Return the [x, y] coordinate for the center point of the cell that contains the specified text.  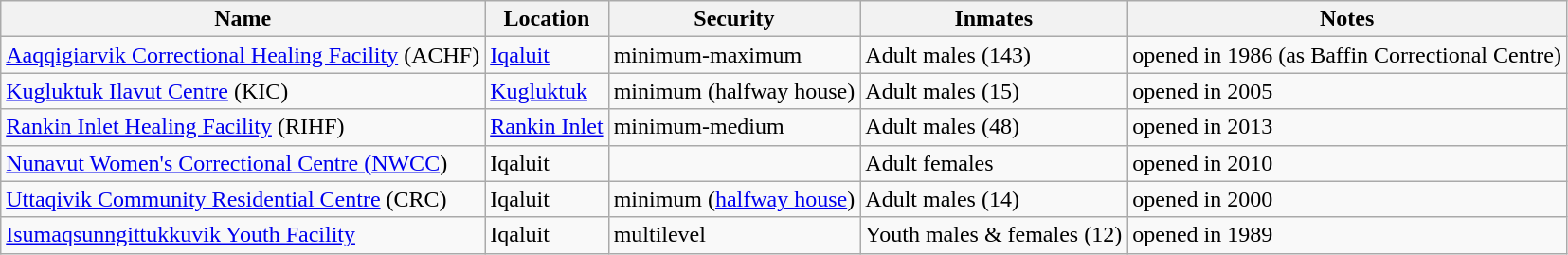
Name [243, 19]
Nunavut Women's Correctional Centre (NWCC) [243, 163]
Adult males (143) [994, 55]
Rankin Inlet Healing Facility (RIHF) [243, 127]
Inmates [994, 19]
opened in 2005 [1347, 91]
Security [734, 19]
Uttaqivik Community Residential Centre (CRC) [243, 199]
multilevel [734, 235]
opened in 2000 [1347, 199]
minimum-maximum [734, 55]
Adult females [994, 163]
Notes [1347, 19]
Aaqqigiarvik Correctional Healing Facility (ACHF) [243, 55]
Rankin Inlet [547, 127]
opened in 2010 [1347, 163]
Location [547, 19]
Adult males (48) [994, 127]
Kugluktuk Ilavut Centre (KIC) [243, 91]
Adult males (15) [994, 91]
Kugluktuk [547, 91]
opened in 2013 [1347, 127]
opened in 1986 (as Baffin Correctional Centre) [1347, 55]
Adult males (14) [994, 199]
minimum-medium [734, 127]
Isumaqsunngittukkuvik Youth Facility [243, 235]
opened in 1989 [1347, 235]
Youth males & females (12) [994, 235]
